From the cell containing the given text, extract its center point as [x, y] coordinate. 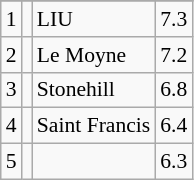
3 [12, 90]
7.3 [174, 19]
Le Moyne [94, 55]
LIU [94, 19]
6.8 [174, 90]
6.4 [174, 126]
6.3 [174, 162]
Saint Francis [94, 126]
Stonehill [94, 90]
2 [12, 55]
4 [12, 126]
5 [12, 162]
7.2 [174, 55]
1 [12, 19]
